Return (x, y) of the center of cell containing provided text 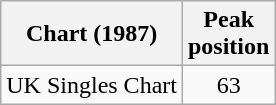
Peakposition (228, 34)
63 (228, 85)
UK Singles Chart (92, 85)
Chart (1987) (92, 34)
